Identify which cell holds the provided text, then report its [x, y] central coordinate. 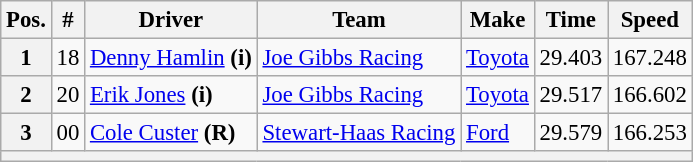
18 [68, 58]
Erik Jones (i) [172, 95]
Ford [498, 133]
Time [570, 20]
Pos. [26, 20]
Team [359, 20]
Stewart-Haas Racing [359, 133]
Cole Custer (R) [172, 133]
2 [26, 95]
29.517 [570, 95]
Driver [172, 20]
Make [498, 20]
166.602 [650, 95]
3 [26, 133]
29.403 [570, 58]
166.253 [650, 133]
1 [26, 58]
Denny Hamlin (i) [172, 58]
Speed [650, 20]
# [68, 20]
167.248 [650, 58]
29.579 [570, 133]
20 [68, 95]
00 [68, 133]
